Detect which cell encompasses the target text, then output its [x, y] center coordinate. 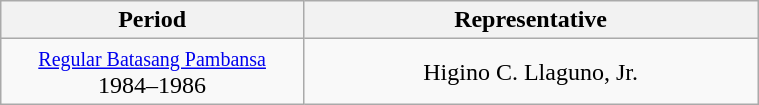
Regular Batasang Pambansa1984–1986 [152, 72]
Higino C. Llaguno, Jr. [530, 72]
Period [152, 20]
Representative [530, 20]
